Identify which cell holds the provided text, then report its (X, Y) central coordinate. 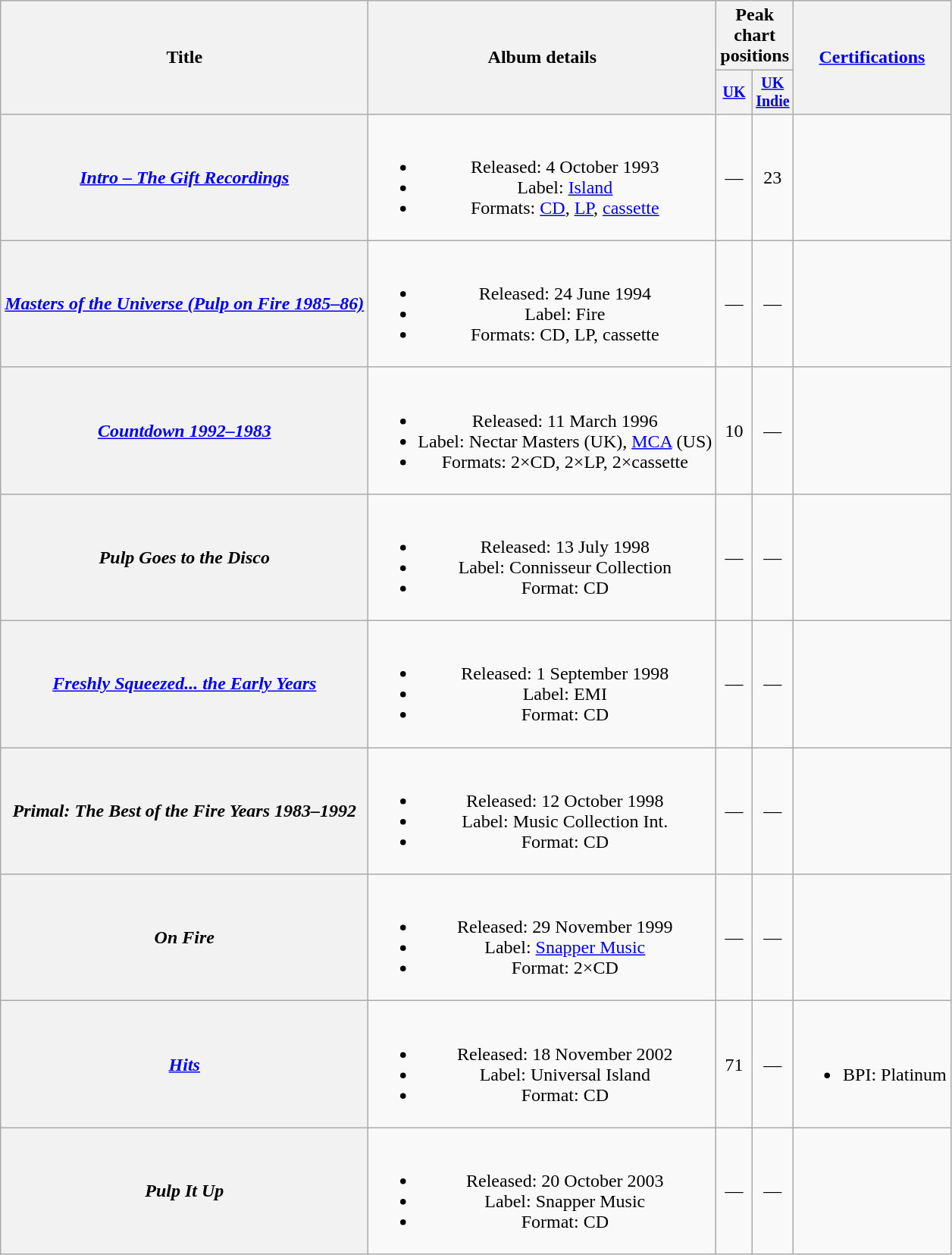
Released: 29 November 1999Label: Snapper Music Format: 2×CD (543, 937)
On Fire (185, 937)
Countdown 1992–1983 (185, 431)
Pulp Goes to the Disco (185, 557)
Masters of the Universe (Pulp on Fire 1985–86) (185, 303)
Album details (543, 58)
Released: 18 November 2002Label: Universal Island Format: CD (543, 1065)
Title (185, 58)
Hits (185, 1065)
Released: 11 March 1996Label: Nectar Masters (UK), MCA (US) Formats: 2×CD, 2×LP, 2×cassette (543, 431)
10 (734, 431)
Released: 1 September 1998Label: EMI Format: CD (543, 684)
Released: 20 October 2003Label: Snapper Music Format: CD (543, 1191)
23 (772, 177)
Released: 24 June 1994Label: Fire Formats: CD, LP, cassette (543, 303)
BPI: Platinum (872, 1065)
Freshly Squeezed... the Early Years (185, 684)
UK Indie (772, 93)
UK (734, 93)
Released: 12 October 1998Label: Music Collection Int. Format: CD (543, 811)
Peak chart positions (755, 36)
Primal: The Best of the Fire Years 1983–1992 (185, 811)
Intro – The Gift Recordings (185, 177)
71 (734, 1065)
Released: 13 July 1998Label: Connisseur Collection Format: CD (543, 557)
Pulp It Up (185, 1191)
Certifications (872, 58)
Released: 4 October 1993Label: Island Formats: CD, LP, cassette (543, 177)
